Return (x, y) of the center of cell containing provided text 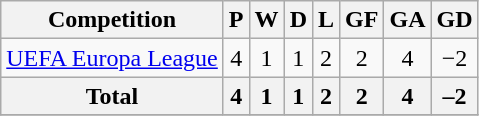
−2 (454, 58)
D (298, 20)
GD (454, 20)
–2 (454, 96)
UEFA Europa League (112, 58)
Competition (112, 20)
W (266, 20)
GA (408, 20)
P (236, 20)
GF (362, 20)
L (326, 20)
Total (112, 96)
